Detect which cell encompasses the target text, then output its (x, y) center coordinate. 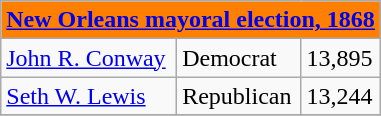
Seth W. Lewis (89, 96)
13,244 (341, 96)
John R. Conway (89, 58)
Democrat (239, 58)
13,895 (341, 58)
Republican (239, 96)
New Orleans mayoral election, 1868 (191, 20)
